Pinpoint the cell where the given text exists, returning its (x, y) midpoint coordinate. 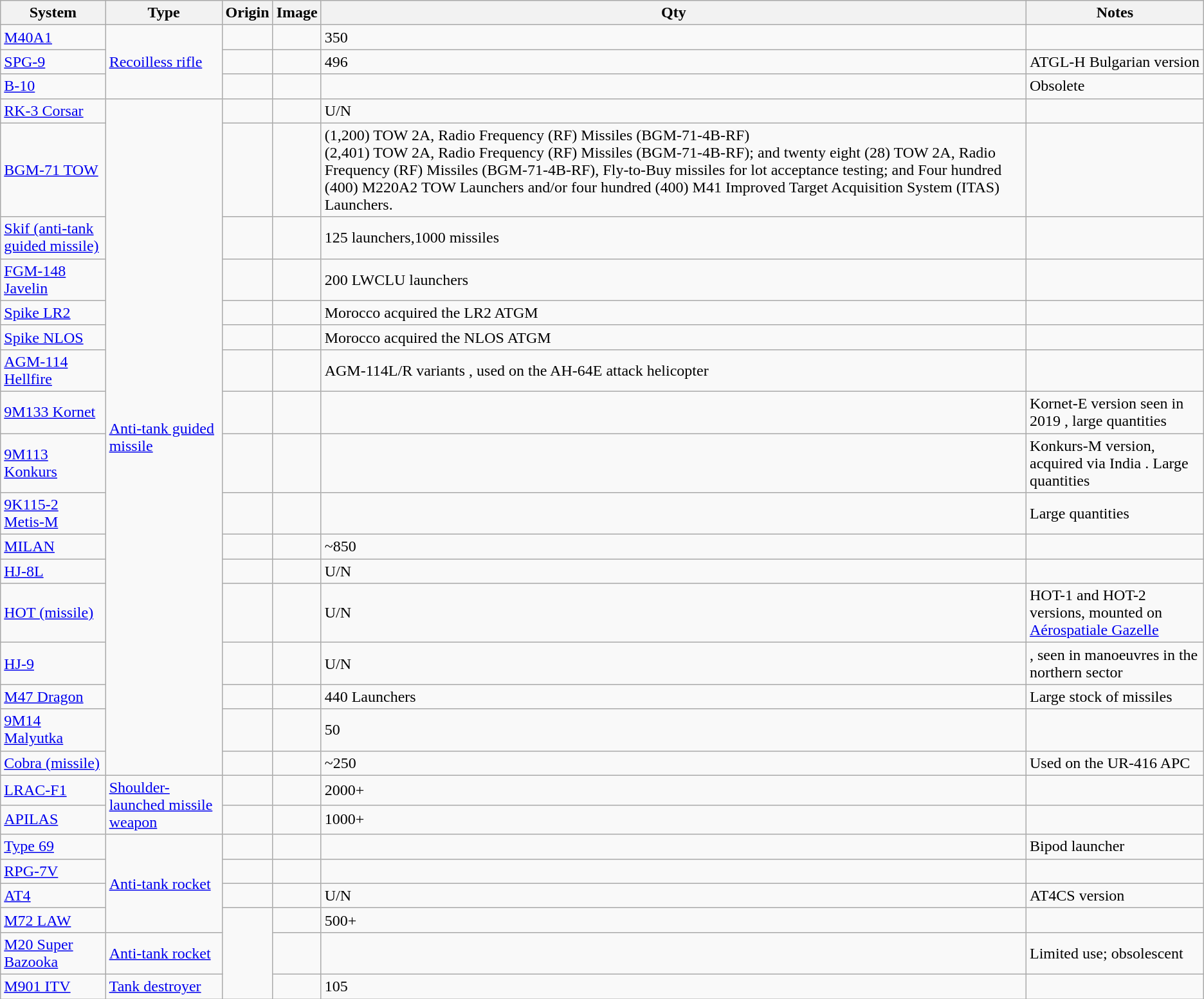
Large stock of missiles (1115, 697)
Morocco acquired the LR2 ATGM (673, 313)
Spike LR2 (53, 313)
Origin (247, 13)
Konkurs-M version, acquired via India . Large quantities (1115, 463)
AGM-114L/R variants , used on the AH-64E attack helicopter (673, 371)
440 Launchers (673, 697)
350 (673, 37)
LRAC-F1 (53, 790)
Limited use; obsolescent (1115, 953)
Cobra (missile) (53, 763)
105 (673, 986)
BGM-71 TOW (53, 170)
9K115-2 Metis-M (53, 513)
Recoilless rifle (163, 62)
HOT-1 and HOT-2 versions, mounted on Aérospatiale Gazelle (1115, 613)
Type 69 (53, 847)
9M133 Kornet (53, 412)
RPG-7V (53, 871)
Kornet-E version seen in 2019 , large quantities (1115, 412)
AGM-114 Hellfire (53, 371)
System (53, 13)
Shoulder-launched missile weapon (163, 805)
200 LWCLU launchers (673, 279)
B-10 (53, 86)
APILAS (53, 820)
HJ-9 (53, 664)
AT4CS version (1115, 895)
9M113 Konkurs (53, 463)
RK-3 Corsar (53, 111)
50 (673, 729)
Image (297, 13)
ATGL-H Bulgarian version (1115, 62)
AT4 (53, 895)
Tank destroyer (163, 986)
~250 (673, 763)
M47 Dragon (53, 697)
HOT (missile) (53, 613)
Bipod launcher (1115, 847)
Notes (1115, 13)
500+ (673, 920)
SPG-9 (53, 62)
, seen in manoeuvres in the northern sector (1115, 664)
Anti-tank guided missile (163, 437)
Spike NLOS (53, 337)
125 launchers,1000 missiles (673, 238)
~850 (673, 547)
M901 ITV (53, 986)
2000+ (673, 790)
FGM-148 Javelin (53, 279)
M20 Super Bazooka (53, 953)
Used on the UR-416 APC (1115, 763)
M72 LAW (53, 920)
Type (163, 13)
9M14 Malyutka (53, 729)
Large quantities (1115, 513)
496 (673, 62)
MILAN (53, 547)
Morocco acquired the NLOS ATGM (673, 337)
Skif (anti-tank guided missile) (53, 238)
HJ-8L (53, 571)
Qty (673, 13)
1000+ (673, 820)
Obsolete (1115, 86)
M40A1 (53, 37)
